For the text-containing cell, return its midpoint in (X, Y) coordinate format. 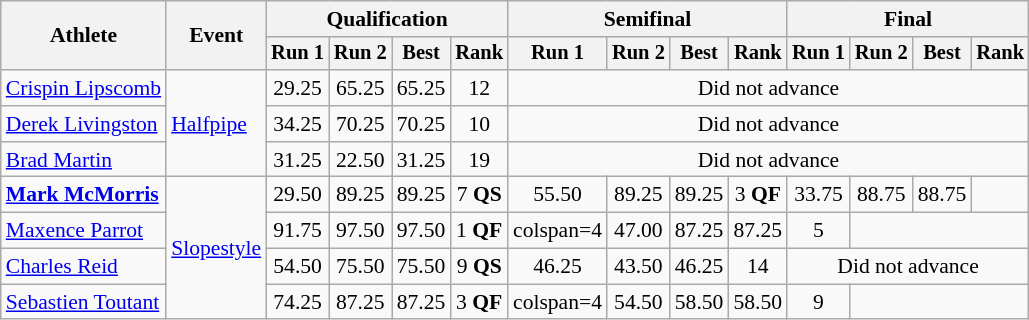
Semifinal (648, 19)
29.25 (298, 88)
55.50 (558, 195)
9 (818, 302)
22.50 (360, 160)
10 (479, 124)
33.75 (818, 195)
91.75 (298, 231)
Slopestyle (216, 248)
Final (908, 19)
Sebastien Toutant (84, 302)
5 (818, 231)
14 (758, 267)
Charles Reid (84, 267)
47.00 (638, 231)
34.25 (298, 124)
Qualification (387, 19)
Athlete (84, 36)
Crispin Lipscomb (84, 88)
Event (216, 36)
74.25 (298, 302)
7 QS (479, 195)
Halfpipe (216, 124)
1 QF (479, 231)
19 (479, 160)
Brad Martin (84, 160)
43.50 (638, 267)
Mark McMorris (84, 195)
9 QS (479, 267)
Derek Livingston (84, 124)
29.50 (298, 195)
12 (479, 88)
Maxence Parrot (84, 231)
